Scan for the cell matching the given text and deliver its [X, Y] coordinate at center. 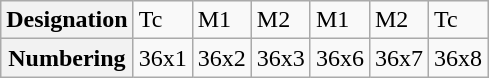
36x7 [398, 58]
36x2 [222, 58]
Numbering [67, 58]
Designation [67, 20]
36x8 [458, 58]
36x1 [162, 58]
36x3 [280, 58]
36x6 [340, 58]
